Capture the cell that displays the provided text and extract its (X, Y) central coordinate. 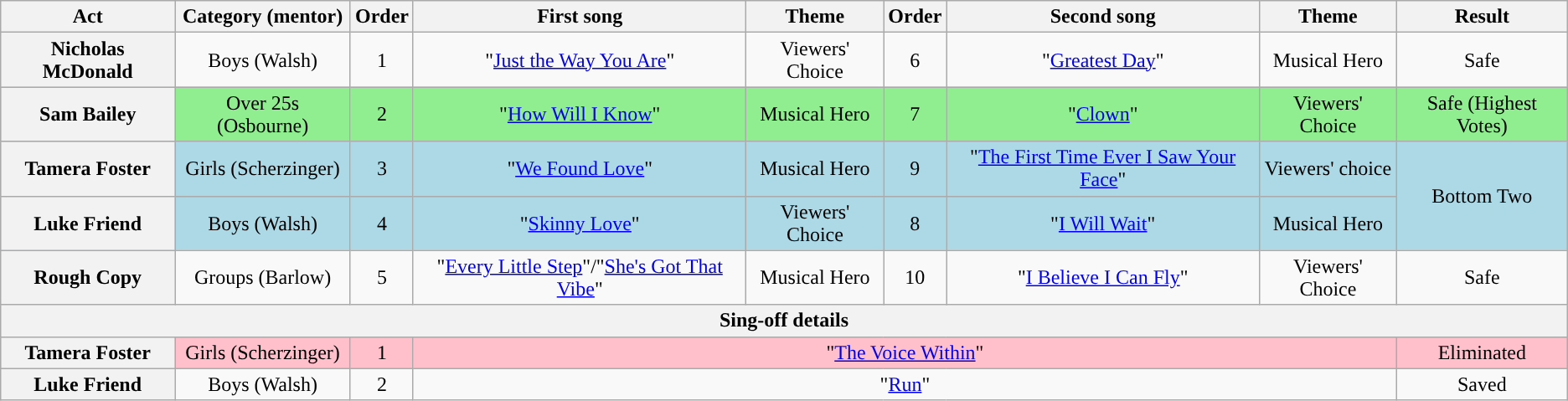
Groups (Barlow) (263, 278)
"Every Little Step"/"She's Got That Vibe" (580, 278)
Saved (1482, 384)
Bottom Two (1482, 196)
9 (915, 169)
"I Will Wait" (1103, 223)
"Just the Way You Are" (580, 60)
Viewers' choice (1328, 169)
Safe (Highest Votes) (1482, 114)
"Run" (905, 384)
4 (382, 223)
"The Voice Within" (905, 352)
Category (mentor) (263, 17)
Act (88, 17)
Sing-off details (784, 321)
3 (382, 169)
Second song (1103, 17)
Eliminated (1482, 352)
Sam Bailey (88, 114)
Rough Copy (88, 278)
Over 25s (Osbourne) (263, 114)
10 (915, 278)
"We Found Love" (580, 169)
"Clown" (1103, 114)
6 (915, 60)
Nicholas McDonald (88, 60)
8 (915, 223)
5 (382, 278)
Result (1482, 17)
"I Believe I Can Fly" (1103, 278)
"Greatest Day" (1103, 60)
"The First Time Ever I Saw Your Face" (1103, 169)
7 (915, 114)
"Skinny Love" (580, 223)
"How Will I Know" (580, 114)
First song (580, 17)
